Scan for the cell matching the given text and deliver its (X, Y) coordinate at center. 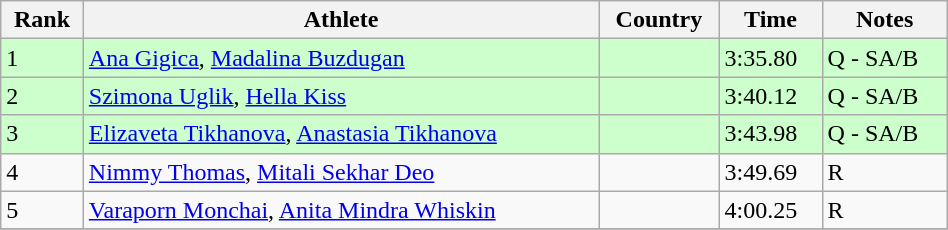
2 (42, 96)
Country (659, 20)
4 (42, 172)
Time (770, 20)
Szimona Uglik, Hella Kiss (341, 96)
3:35.80 (770, 58)
Ana Gigica, Madalina Buzdugan (341, 58)
4:00.25 (770, 210)
Elizaveta Tikhanova, Anastasia Tikhanova (341, 134)
3:43.98 (770, 134)
Rank (42, 20)
Notes (884, 20)
Athlete (341, 20)
Nimmy Thomas, Mitali Sekhar Deo (341, 172)
3 (42, 134)
3:49.69 (770, 172)
Varaporn Monchai, Anita Mindra Whiskin (341, 210)
1 (42, 58)
5 (42, 210)
3:40.12 (770, 96)
